Capture the cell that displays the provided text and extract its (X, Y) central coordinate. 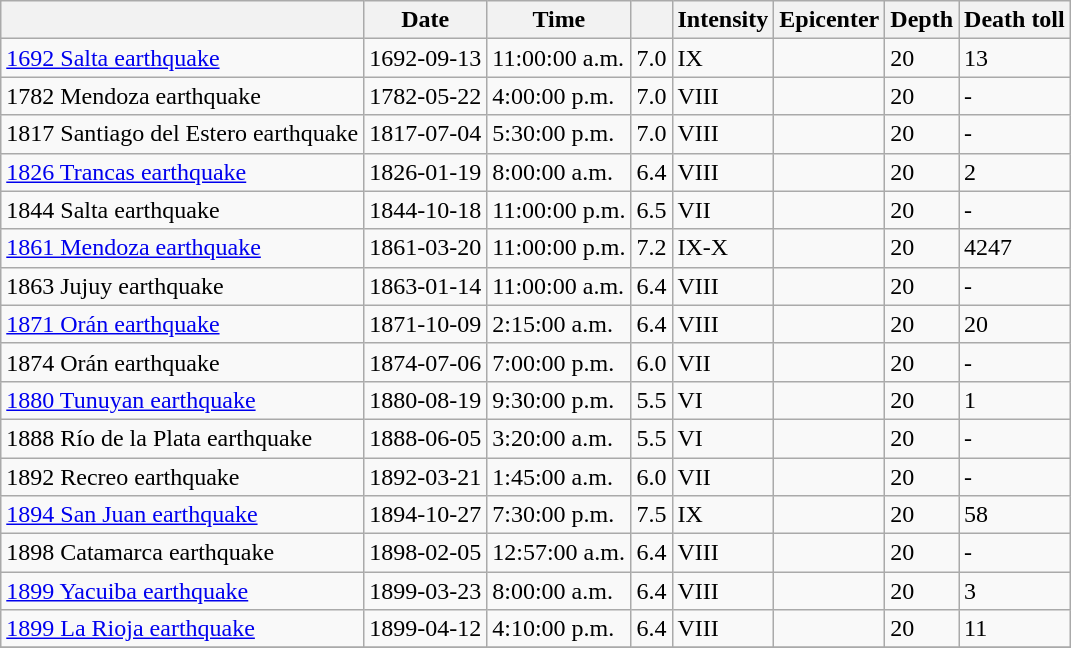
1898 Catamarca earthquake (182, 553)
1863 Jujuy earthquake (182, 286)
9:30:00 p.m. (559, 400)
1898-02-05 (426, 553)
1894 San Juan earthquake (182, 515)
4247 (1015, 248)
1817-07-04 (426, 134)
1844 Salta earthquake (182, 210)
1894-10-27 (426, 515)
1899-03-23 (426, 591)
2:15:00 a.m. (559, 324)
4:10:00 p.m. (559, 629)
Depth (922, 20)
11 (1015, 629)
1826 Trancas earthquake (182, 172)
7.5 (652, 515)
3:20:00 a.m. (559, 438)
1826-01-19 (426, 172)
1899-04-12 (426, 629)
Intensity (723, 20)
4:00:00 p.m. (559, 96)
1861 Mendoza earthquake (182, 248)
Time (559, 20)
1:45:00 a.m. (559, 477)
1888-06-05 (426, 438)
1892-03-21 (426, 477)
Date (426, 20)
1892 Recreo earthquake (182, 477)
1861-03-20 (426, 248)
1888 Río de la Plata earthquake (182, 438)
1817 Santiago del Estero earthquake (182, 134)
1899 Yacuiba earthquake (182, 591)
7:00:00 p.m. (559, 362)
1692-09-13 (426, 58)
1880-08-19 (426, 400)
1899 La Rioja earthquake (182, 629)
IX-X (723, 248)
1692 Salta earthquake (182, 58)
7:30:00 p.m. (559, 515)
1782 Mendoza earthquake (182, 96)
1782-05-22 (426, 96)
1 (1015, 400)
12:57:00 a.m. (559, 553)
3 (1015, 591)
6.5 (652, 210)
1844-10-18 (426, 210)
1874 Orán earthquake (182, 362)
58 (1015, 515)
7.2 (652, 248)
1871-10-09 (426, 324)
13 (1015, 58)
5:30:00 p.m. (559, 134)
Death toll (1015, 20)
Epicenter (830, 20)
1871 Orán earthquake (182, 324)
1874-07-06 (426, 362)
1863-01-14 (426, 286)
2 (1015, 172)
1880 Tunuyan earthquake (182, 400)
